From the cell containing the given text, extract its center point as (x, y) coordinate. 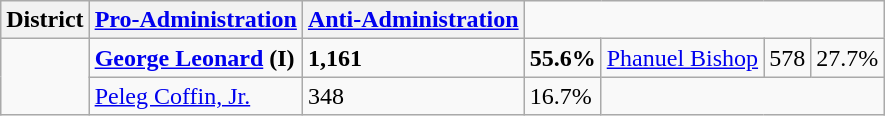
1,161 (413, 58)
16.7% (562, 96)
District (45, 20)
27.7% (848, 58)
Pro-Administration (196, 20)
55.6% (562, 58)
Peleg Coffin, Jr. (196, 96)
George Leonard (I) (196, 58)
348 (413, 96)
Anti-Administration (413, 20)
Phanuel Bishop (682, 58)
578 (788, 58)
